Capture the cell that displays the provided text and extract its (X, Y) central coordinate. 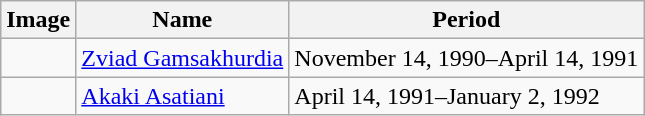
Period (466, 20)
November 14, 1990–April 14, 1991 (466, 58)
Image (38, 20)
Zviad Gamsakhurdia (182, 58)
Name (182, 20)
April 14, 1991–January 2, 1992 (466, 96)
Akaki Asatiani (182, 96)
